Extract the [X, Y] coordinate from the center of the cell holding the provided text.  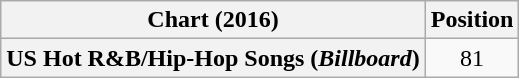
US Hot R&B/Hip-Hop Songs (Billboard) [213, 58]
81 [472, 58]
Chart (2016) [213, 20]
Position [472, 20]
